Find where the given text appears and provide that cell's center as (x, y) coordinate. 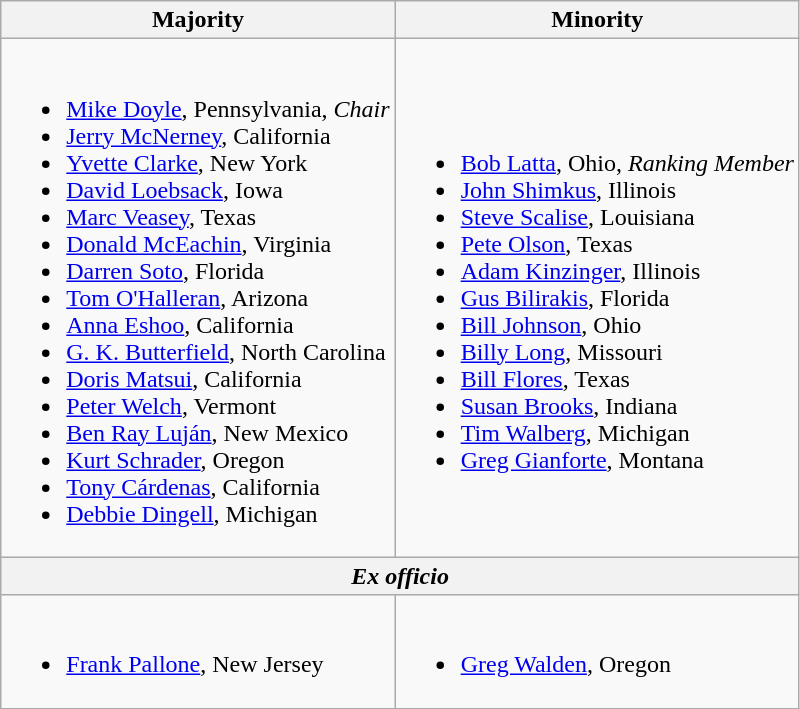
Frank Pallone, New Jersey (198, 652)
Minority (597, 20)
Greg Walden, Oregon (597, 652)
Majority (198, 20)
Ex officio (400, 576)
